Find where the given text appears and provide that cell's center as (X, Y) coordinate. 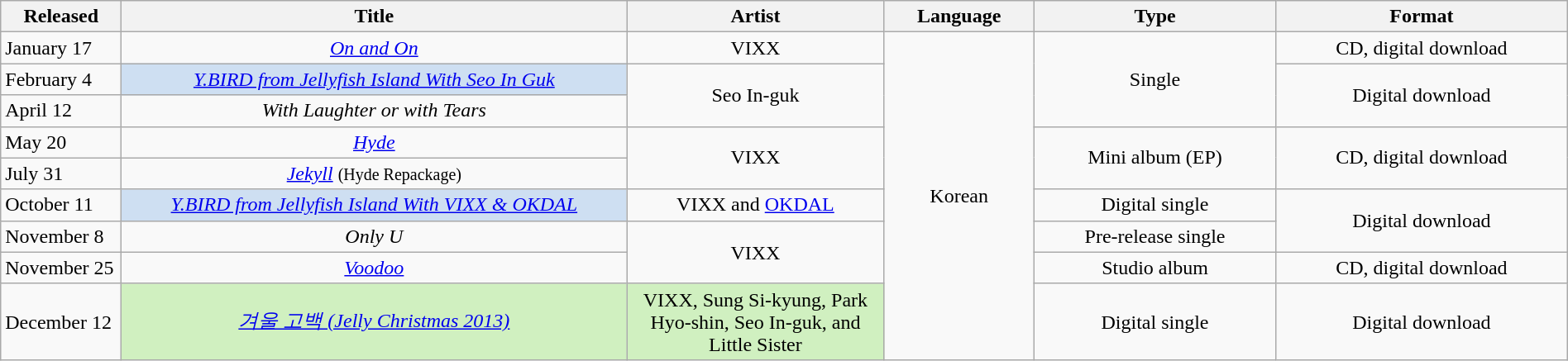
Artist (756, 17)
겨울 고백 (Jelly Christmas 2013) (374, 321)
Seo In-guk (756, 95)
Only U (374, 236)
Language (959, 17)
July 31 (61, 173)
Released (61, 17)
With Laughter or with Tears (374, 111)
Korean (959, 197)
Voodoo (374, 268)
Mini album (EP) (1154, 158)
Studio album (1154, 268)
February 4 (61, 79)
Pre-release single (1154, 236)
On and On (374, 48)
Title (374, 17)
April 12 (61, 111)
Jekyll (Hyde Repackage) (374, 173)
May 20 (61, 142)
Y.BIRD from Jellyfish Island With Seo In Guk (374, 79)
Type (1154, 17)
Single (1154, 79)
October 11 (61, 205)
VIXX and OKDAL (756, 205)
Hyde (374, 142)
January 17 (61, 48)
Y.BIRD from Jellyfish Island With VIXX & OKDAL (374, 205)
November 25 (61, 268)
November 8 (61, 236)
VIXX, Sung Si-kyung, Park Hyo-shin, Seo In-guk, and Little Sister (756, 321)
December 12 (61, 321)
Format (1422, 17)
